Scan for the cell matching the given text and deliver its [x, y] coordinate at center. 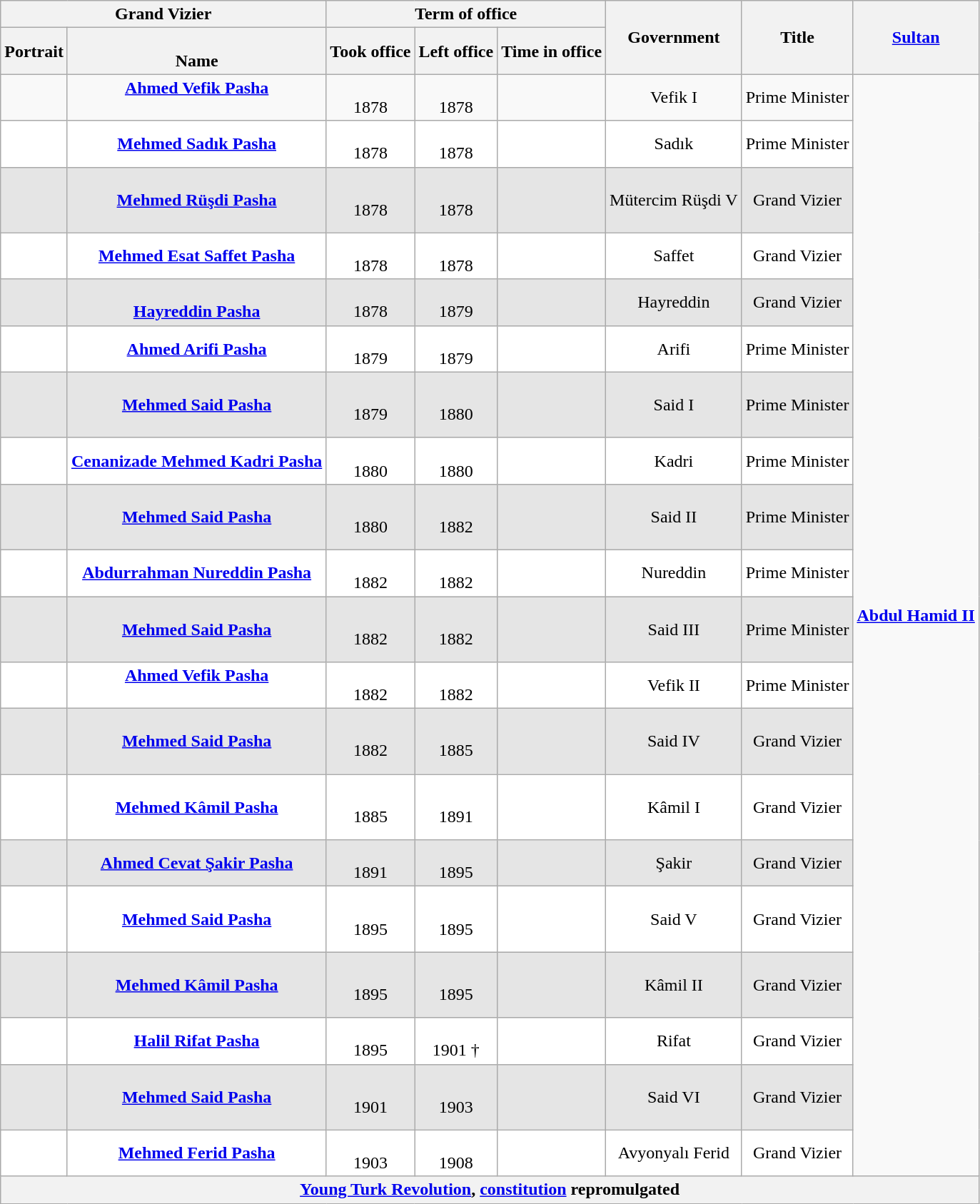
1901 [370, 1097]
Kâmil I [674, 807]
Mütercim Rüşdi V [674, 200]
Sultan [916, 37]
Halil Rifat Pasha [196, 1041]
Ahmed Cevat Şakir Pasha [196, 864]
Mehmed Ferid Pasha [196, 1153]
Mehmed Sadık Pasha [196, 144]
Sadık [674, 144]
Name [196, 51]
Kadri [674, 461]
Left office [456, 51]
Hayreddin [674, 303]
Nureddin [674, 572]
Mehmed Rüşdi Pasha [196, 200]
Young Turk Revolution, constitution repromulgated [490, 1190]
Saffet [674, 256]
Term of office [466, 14]
Vefik I [674, 97]
Took office [370, 51]
Cenanizade Mehmed Kadri Pasha [196, 461]
Avyonyalı Ferid [674, 1153]
Portrait [34, 51]
Title [797, 37]
Said II [674, 517]
Arifi [674, 348]
Time in office [552, 51]
Vefik II [674, 685]
1908 [456, 1153]
Hayreddin Pasha [196, 303]
Kâmil II [674, 985]
Şakir [674, 864]
Rifat [674, 1041]
Ahmed Arifi Pasha [196, 348]
Said VI [674, 1097]
Said III [674, 629]
1901 † [456, 1041]
Said IV [674, 742]
Said I [674, 405]
Abdurrahman Nureddin Pasha [196, 572]
Said V [674, 919]
Mehmed Esat Saffet Pasha [196, 256]
Abdul Hamid II [916, 625]
Government [674, 37]
